Determine the [X, Y] coordinate at the center of the cell enclosing the given text.  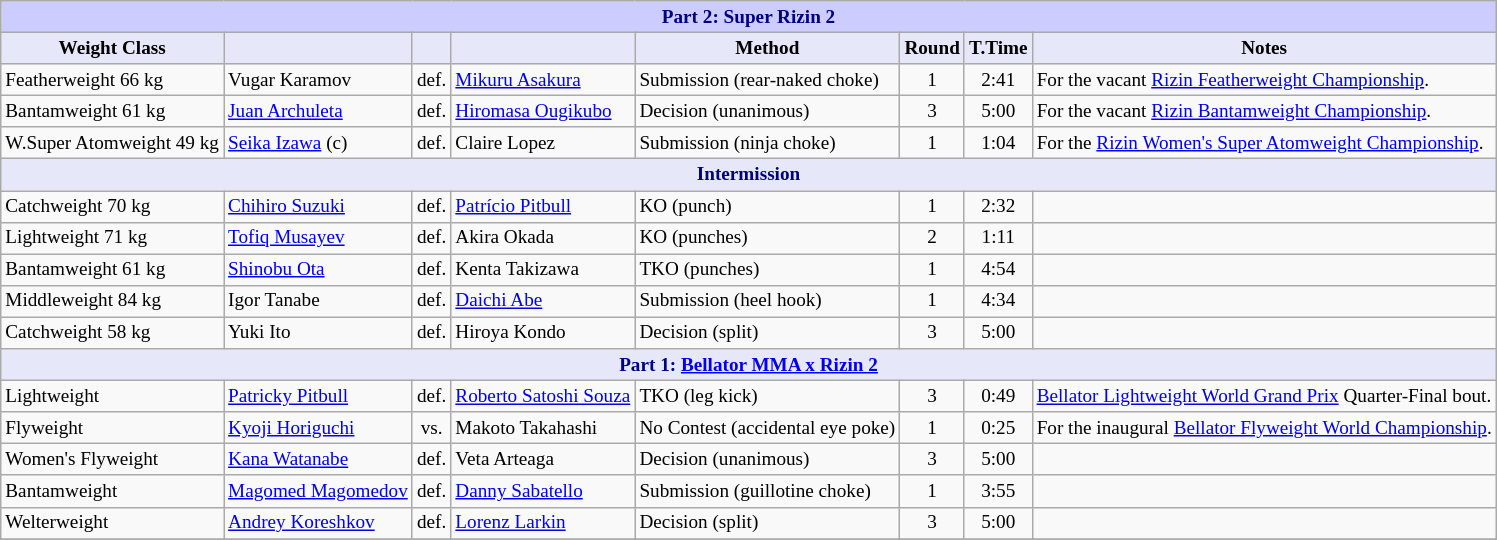
For the vacant Rizin Featherweight Championship. [1264, 80]
For the vacant Rizin Bantamweight Championship. [1264, 111]
For the inaugural Bellator Flyweight World Championship. [1264, 428]
Submission (heel hook) [768, 301]
Catchweight 58 kg [112, 333]
Submission (ninja choke) [768, 143]
Andrey Koreshkov [318, 523]
KO (punches) [768, 238]
Roberto Satoshi Souza [543, 396]
KO (punch) [768, 206]
Chihiro Suzuki [318, 206]
Danny Sabatello [543, 491]
Patrício Pitbull [543, 206]
2:32 [998, 206]
Part 1: Bellator MMA x Rizin 2 [749, 365]
4:34 [998, 301]
Bantamweight [112, 491]
Welterweight [112, 523]
3:55 [998, 491]
Juan Archuleta [318, 111]
Lightweight [112, 396]
1:11 [998, 238]
T.Time [998, 48]
Mikuru Asakura [543, 80]
Vugar Karamov [318, 80]
2:41 [998, 80]
Featherweight 66 kg [112, 80]
Claire Lopez [543, 143]
Lightweight 71 kg [112, 238]
Hiromasa Ougikubo [543, 111]
Catchweight 70 kg [112, 206]
0:25 [998, 428]
Middleweight 84 kg [112, 301]
Veta Arteaga [543, 460]
W.Super Atomweight 49 kg [112, 143]
Weight Class [112, 48]
Akira Okada [543, 238]
TKO (punches) [768, 270]
Kana Watanabe [318, 460]
Method [768, 48]
vs. [431, 428]
Women's Flyweight [112, 460]
Part 2: Super Rizin 2 [749, 17]
Hiroya Kondo [543, 333]
Intermission [749, 175]
Tofiq Musayev [318, 238]
For the Rizin Women's Super Atomweight Championship. [1264, 143]
Lorenz Larkin [543, 523]
Round [932, 48]
Patricky Pitbull [318, 396]
2 [932, 238]
No Contest (accidental eye poke) [768, 428]
Submission (guillotine choke) [768, 491]
0:49 [998, 396]
Notes [1264, 48]
1:04 [998, 143]
Seika Izawa (c) [318, 143]
Magomed Magomedov [318, 491]
Daichi Abe [543, 301]
Shinobu Ota [318, 270]
Makoto Takahashi [543, 428]
Flyweight [112, 428]
Yuki Ito [318, 333]
Igor Tanabe [318, 301]
Kyoji Horiguchi [318, 428]
Submission (rear-naked choke) [768, 80]
Bellator Lightweight World Grand Prix Quarter-Final bout. [1264, 396]
4:54 [998, 270]
Kenta Takizawa [543, 270]
TKO (leg kick) [768, 396]
